Search for the cell housing the specified text and yield its (x, y) center coordinate. 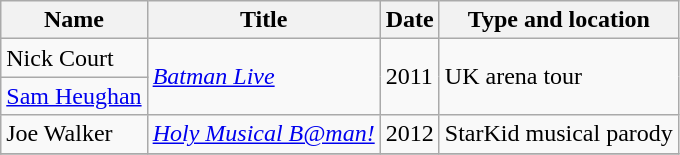
StarKid musical parody (558, 134)
Batman Live (264, 77)
Joe Walker (74, 134)
2011 (410, 77)
Nick Court (74, 58)
2012 (410, 134)
Holy Musical B@man! (264, 134)
Sam Heughan (74, 96)
Title (264, 20)
Type and location (558, 20)
Date (410, 20)
Name (74, 20)
UK arena tour (558, 77)
